Provide the (x, y) coordinate of the cell's center where the given text is located.  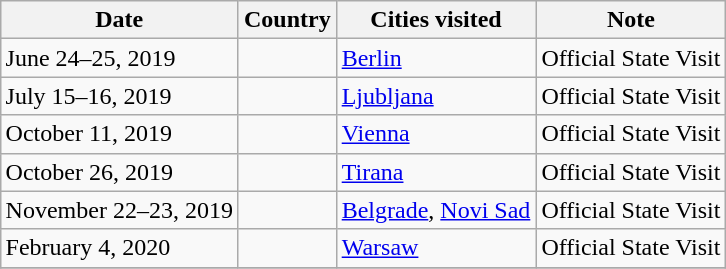
Belgrade, Novi Sad (436, 210)
July 15–16, 2019 (119, 96)
November 22–23, 2019 (119, 210)
Vienna (436, 134)
October 26, 2019 (119, 172)
June 24–25, 2019 (119, 58)
Note (631, 20)
Cities visited (436, 20)
Tirana (436, 172)
October 11, 2019 (119, 134)
Ljubljana (436, 96)
Berlin (436, 58)
Country (287, 20)
February 4, 2020 (119, 248)
Date (119, 20)
Warsaw (436, 248)
